Output the [X, Y] coordinate of the center of the cell containing the given text.  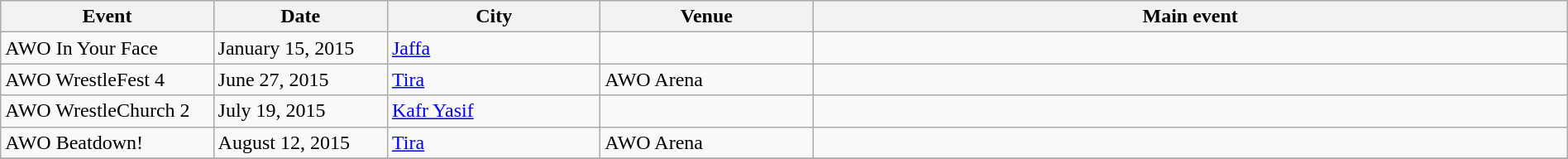
Jaffa [493, 48]
Event [108, 17]
AWO In Your Face [108, 48]
Venue [706, 17]
June 27, 2015 [300, 79]
Date [300, 17]
AWO Beatdown! [108, 142]
August 12, 2015 [300, 142]
AWO WrestleChurch 2 [108, 111]
Kafr Yasif [493, 111]
January 15, 2015 [300, 48]
Main event [1190, 17]
City [493, 17]
July 19, 2015 [300, 111]
AWO WrestleFest 4 [108, 79]
